Search for the cell housing the specified text and yield its (x, y) center coordinate. 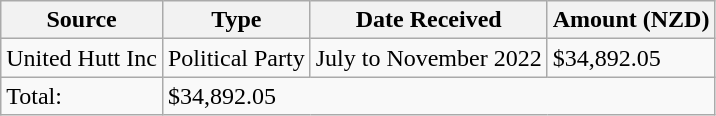
Type (236, 20)
Date Received (428, 20)
Political Party (236, 58)
United Hutt Inc (82, 58)
Total: (82, 96)
July to November 2022 (428, 58)
Source (82, 20)
Amount (NZD) (631, 20)
